Scan for the cell matching the given text and deliver its (x, y) coordinate at center. 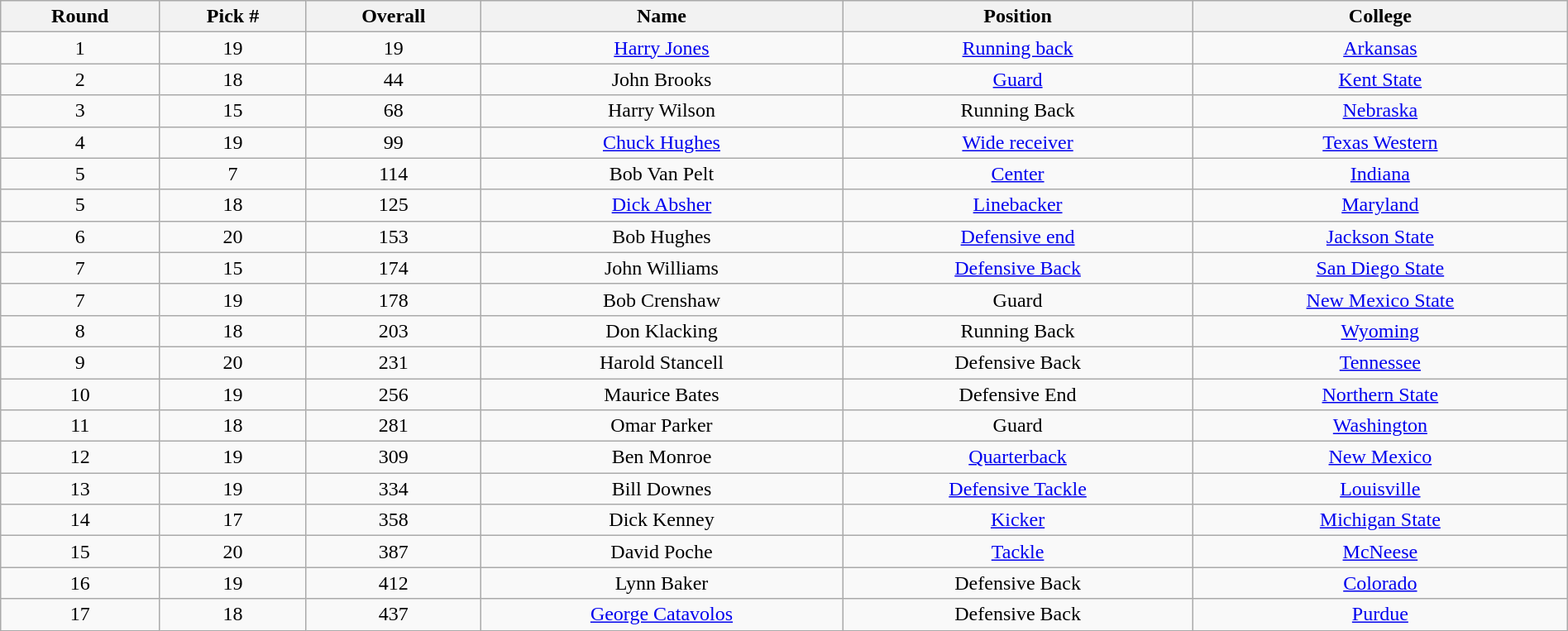
Wyoming (1379, 331)
Harry Jones (662, 48)
Quarterback (1018, 457)
114 (394, 174)
68 (394, 111)
Omar Parker (662, 426)
Bob Crenshaw (662, 299)
Center (1018, 174)
Purdue (1379, 614)
203 (394, 331)
Pick # (233, 17)
387 (394, 552)
David Poche (662, 552)
Name (662, 17)
Texas Western (1379, 142)
Nebraska (1379, 111)
3 (80, 111)
Maryland (1379, 205)
Tackle (1018, 552)
Louisville (1379, 489)
11 (80, 426)
Defensive End (1018, 394)
153 (394, 237)
San Diego State (1379, 268)
437 (394, 614)
9 (80, 362)
13 (80, 489)
New Mexico (1379, 457)
256 (394, 394)
16 (80, 583)
174 (394, 268)
George Catavolos (662, 614)
231 (394, 362)
44 (394, 79)
10 (80, 394)
Lynn Baker (662, 583)
Bill Downes (662, 489)
Northern State (1379, 394)
412 (394, 583)
Colorado (1379, 583)
Harold Stancell (662, 362)
309 (394, 457)
14 (80, 520)
Indiana (1379, 174)
Round (80, 17)
Washington (1379, 426)
4 (80, 142)
178 (394, 299)
Position (1018, 17)
New Mexico State (1379, 299)
Dick Absher (662, 205)
Bob Hughes (662, 237)
Linebacker (1018, 205)
Ben Monroe (662, 457)
12 (80, 457)
281 (394, 426)
Kicker (1018, 520)
John Williams (662, 268)
334 (394, 489)
McNeese (1379, 552)
Harry Wilson (662, 111)
Defensive end (1018, 237)
Arkansas (1379, 48)
99 (394, 142)
Tennessee (1379, 362)
Overall (394, 17)
358 (394, 520)
Jackson State (1379, 237)
125 (394, 205)
John Brooks (662, 79)
Maurice Bates (662, 394)
Bob Van Pelt (662, 174)
1 (80, 48)
Wide receiver (1018, 142)
Chuck Hughes (662, 142)
2 (80, 79)
6 (80, 237)
Don Klacking (662, 331)
College (1379, 17)
Kent State (1379, 79)
Dick Kenney (662, 520)
Defensive Tackle (1018, 489)
8 (80, 331)
Michigan State (1379, 520)
Running back (1018, 48)
